Identify which cell holds the provided text, then report its [X, Y] central coordinate. 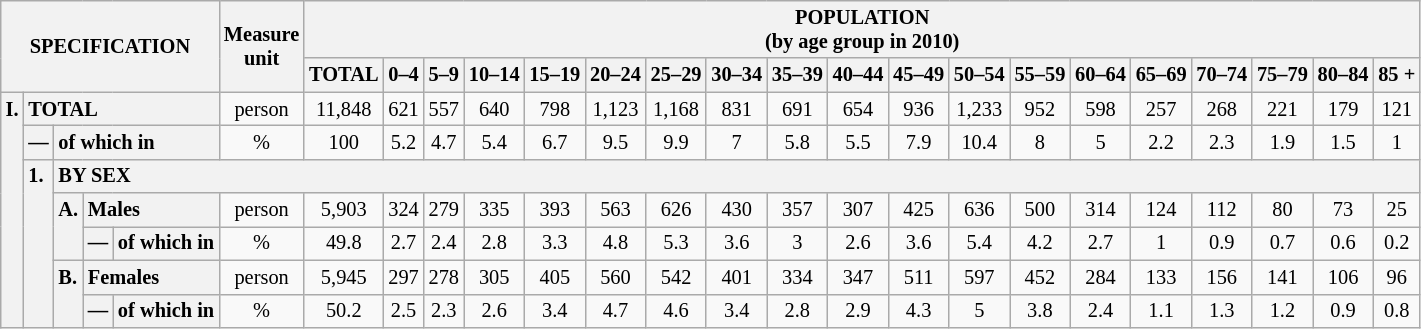
100 [344, 142]
430 [736, 210]
5.5 [858, 142]
278 [444, 277]
60–64 [1100, 75]
112 [1222, 210]
4.6 [676, 311]
55–59 [1040, 75]
80–84 [1344, 75]
80 [1282, 210]
2.9 [858, 311]
563 [616, 210]
75–79 [1282, 75]
0.7 [1282, 243]
952 [1040, 109]
Males [151, 210]
284 [1100, 277]
B. [68, 294]
10.4 [980, 142]
0–4 [403, 75]
257 [1162, 109]
4.3 [918, 311]
640 [494, 109]
305 [494, 277]
1,123 [616, 109]
1.5 [1344, 142]
4.8 [616, 243]
45–49 [918, 75]
0.2 [1396, 243]
279 [444, 210]
30–34 [736, 75]
691 [798, 109]
10–14 [494, 75]
70–74 [1222, 75]
511 [918, 277]
0.8 [1396, 311]
133 [1162, 277]
5,903 [344, 210]
3.8 [1040, 311]
0.6 [1344, 243]
452 [1040, 277]
15–19 [554, 75]
1.3 [1222, 311]
Females [151, 277]
1,168 [676, 109]
297 [403, 277]
1,233 [980, 109]
BY SEX [738, 176]
401 [736, 277]
141 [1282, 277]
324 [403, 210]
40–44 [858, 75]
4.2 [1040, 243]
121 [1396, 109]
542 [676, 277]
5,945 [344, 277]
3.3 [554, 243]
334 [798, 277]
335 [494, 210]
A. [68, 226]
25 [1396, 210]
636 [980, 210]
221 [1282, 109]
425 [918, 210]
597 [980, 277]
96 [1396, 277]
268 [1222, 109]
6.7 [554, 142]
49.8 [344, 243]
621 [403, 109]
500 [1040, 210]
179 [1344, 109]
11,848 [344, 109]
25–29 [676, 75]
9.9 [676, 142]
Measure unit [262, 46]
SPECIFICATION [110, 46]
8 [1040, 142]
405 [554, 277]
50.2 [344, 311]
2.5 [403, 311]
598 [1100, 109]
357 [798, 210]
307 [858, 210]
626 [676, 210]
3 [798, 243]
5.3 [676, 243]
1.2 [1282, 311]
20–24 [616, 75]
POPULATION (by age group in 2010) [862, 29]
1.9 [1282, 142]
85 + [1396, 75]
106 [1344, 277]
393 [554, 210]
35–39 [798, 75]
936 [918, 109]
5.2 [403, 142]
654 [858, 109]
798 [554, 109]
2.2 [1162, 142]
65–69 [1162, 75]
I. [12, 210]
5–9 [444, 75]
124 [1162, 210]
50–54 [980, 75]
314 [1100, 210]
156 [1222, 277]
560 [616, 277]
557 [444, 109]
1. [38, 243]
347 [858, 277]
73 [1344, 210]
831 [736, 109]
1.1 [1162, 311]
9.5 [616, 142]
5.8 [798, 142]
7 [736, 142]
7.9 [918, 142]
